Extract the (X, Y) coordinate from the center of the cell holding the provided text.  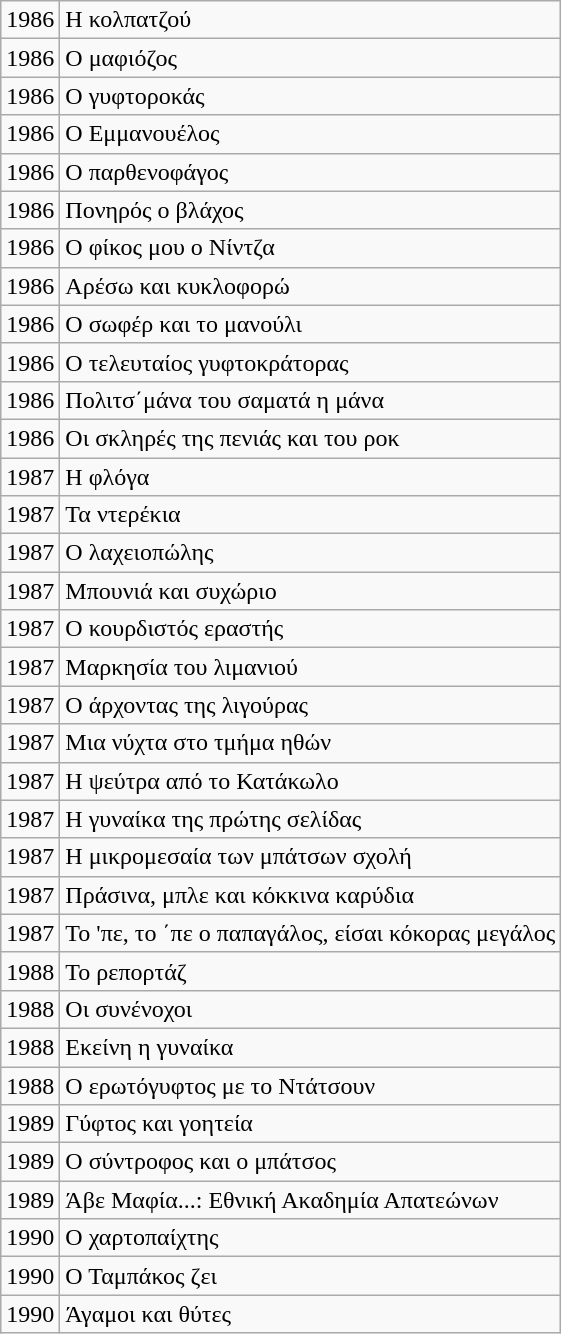
Ο μαφιόζος (310, 58)
Ο Εμμανουέλος (310, 134)
Ο γυφτοροκάς (310, 96)
Το 'πε, το ΄πε ο παπαγάλος, είσαι κόκορας μεγάλος (310, 933)
Άγαμοι και θύτες (310, 1314)
Μαρκησία του λιμανιού (310, 667)
Μπουνιά και συχώριο (310, 591)
Η κολπατζού (310, 20)
Πολιτσ΄μάνα του σαματά η μάνα (310, 400)
Ο άρχοντας της λιγούρας (310, 705)
Αρέσω και κυκλοφορώ (310, 286)
Ο σωφέρ και το μανούλι (310, 324)
Το ρεπορτάζ (310, 971)
Ο Ταμπάκος ζει (310, 1276)
Ο παρθενοφάγος (310, 172)
Η γυναίκα της πρώτης σελίδας (310, 819)
Γύφτος και γοητεία (310, 1124)
Ο ερωτόγυφτος με το Ντάτσουν (310, 1085)
Ο φίκος μου ο Νίντζα (310, 248)
Μια νύχτα στο τμήμα ηθών (310, 743)
Ο χαρτοπαίχτης (310, 1238)
Εκείνη η γυναίκα (310, 1047)
Ο τελευταίος γυφτοκράτορας (310, 362)
Η φλόγα (310, 477)
Οι σκληρές της πενιάς και του ροκ (310, 438)
Η μικρομεσαία των μπάτσων σχολή (310, 857)
Πράσινα, μπλε και κόκκινα καρύδια (310, 895)
Άβε Μαφία...: Εθνική Ακαδημία Απατεώνων (310, 1200)
Οι συνένοχοι (310, 1009)
Ο κουρδιστός εραστής (310, 629)
Η ψεύτρα από το Κατάκωλο (310, 781)
Ο λαχειοπώλης (310, 553)
Τα ντερέκια (310, 515)
Πονηρός ο βλάχος (310, 210)
Ο σύντροφος και ο μπάτσος (310, 1162)
